Locate the cell with the specified text and output its (X, Y) center coordinate. 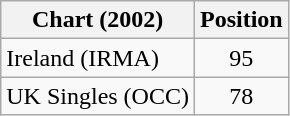
Ireland (IRMA) (98, 58)
UK Singles (OCC) (98, 96)
95 (241, 58)
Chart (2002) (98, 20)
Position (241, 20)
78 (241, 96)
